Search for the cell housing the specified text and yield its (X, Y) center coordinate. 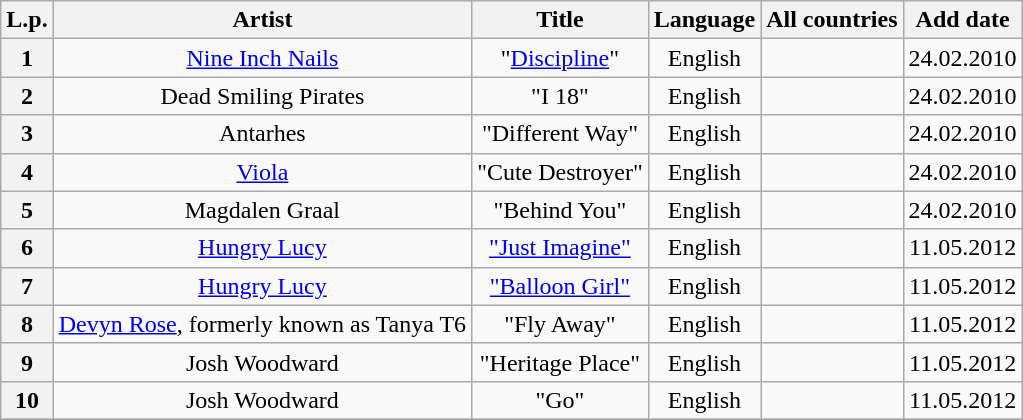
4 (27, 172)
Language (704, 20)
All countries (832, 20)
"Different Way" (560, 134)
"Go" (560, 400)
L.p. (27, 20)
Devyn Rose, formerly known as Tanya T6 (262, 324)
1 (27, 58)
Viola (262, 172)
"Just Imagine" (560, 248)
3 (27, 134)
Artist (262, 20)
Dead Smiling Pirates (262, 96)
Antarhes (262, 134)
Add date (962, 20)
5 (27, 210)
"Behind You" (560, 210)
"Fly Away" (560, 324)
Title (560, 20)
"Discipline" (560, 58)
7 (27, 286)
Magdalen Graal (262, 210)
"Balloon Girl" (560, 286)
10 (27, 400)
2 (27, 96)
6 (27, 248)
"I 18" (560, 96)
"Heritage Place" (560, 362)
9 (27, 362)
"Cute Destroyer" (560, 172)
8 (27, 324)
Nine Inch Nails (262, 58)
